Identify which cell holds the provided text, then report its (X, Y) central coordinate. 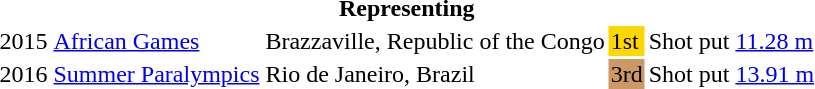
3rd (626, 74)
Summer Paralympics (156, 74)
Brazzaville, Republic of the Congo (435, 41)
African Games (156, 41)
1st (626, 41)
Rio de Janeiro, Brazil (435, 74)
